Scan for the cell matching the given text and deliver its (x, y) coordinate at center. 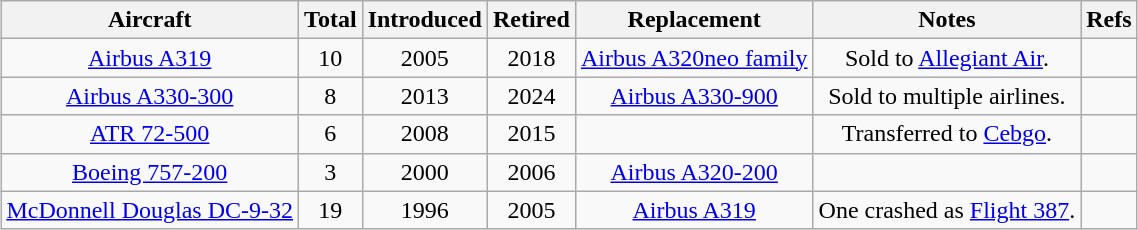
ATR 72-500 (150, 134)
2018 (531, 58)
Airbus A330-300 (150, 96)
Sold to multiple airlines. (947, 96)
6 (331, 134)
Airbus A320-200 (694, 172)
Transferred to Cebgo. (947, 134)
Aircraft (150, 20)
19 (331, 210)
Notes (947, 20)
Sold to Allegiant Air. (947, 58)
10 (331, 58)
Retired (531, 20)
2015 (531, 134)
Total (331, 20)
Replacement (694, 20)
Introduced (424, 20)
Refs (1109, 20)
2008 (424, 134)
2024 (531, 96)
Airbus A330-900 (694, 96)
2006 (531, 172)
Airbus A320neo family (694, 58)
Boeing 757-200 (150, 172)
8 (331, 96)
One crashed as Flight 387. (947, 210)
1996 (424, 210)
2000 (424, 172)
McDonnell Douglas DC-9-32 (150, 210)
2013 (424, 96)
3 (331, 172)
